Identify which cell holds the provided text, then report its [X, Y] central coordinate. 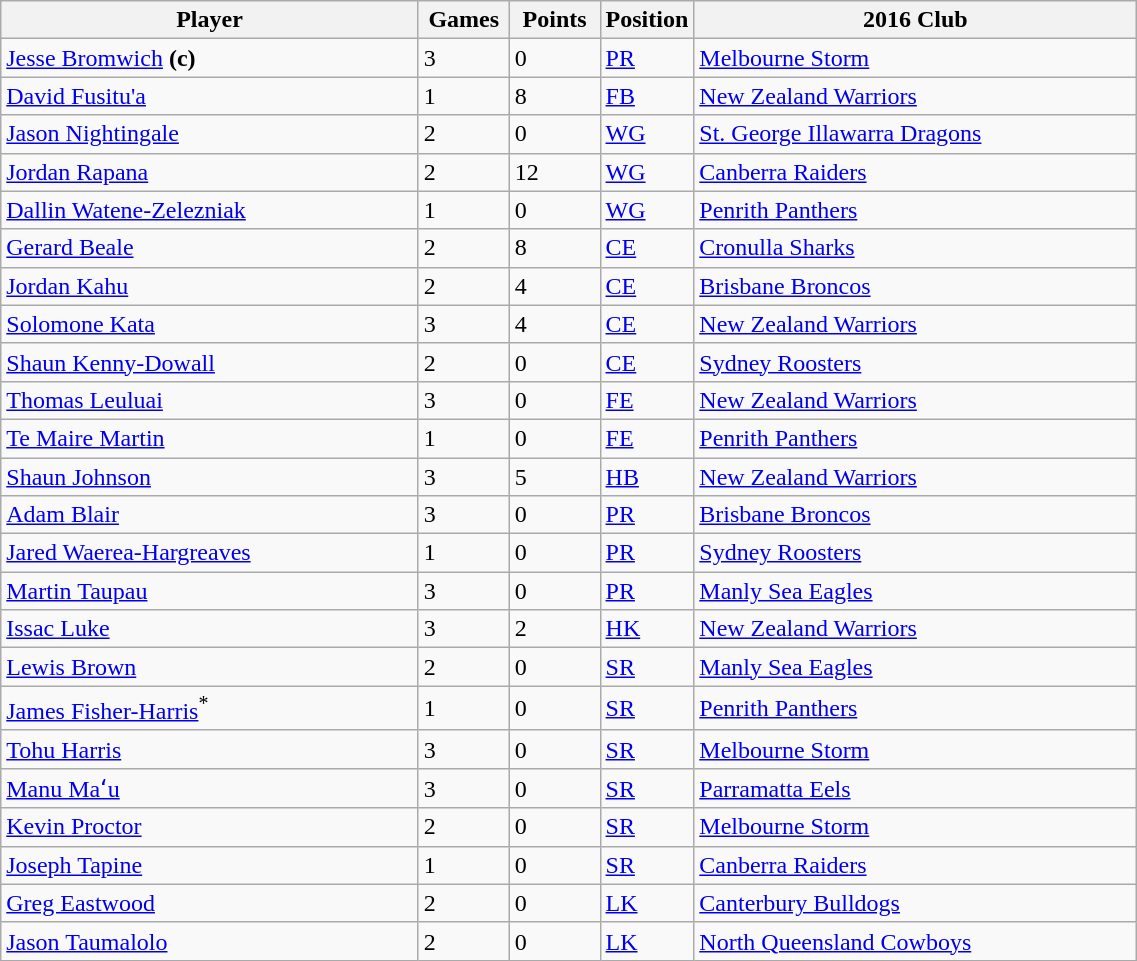
Jordan Kahu [210, 286]
Shaun Kenny-Dowall [210, 362]
Points [554, 20]
Thomas Leuluai [210, 400]
Jordan Rapana [210, 172]
Greg Eastwood [210, 903]
Solomone Kata [210, 324]
James Fisher-Harris* [210, 708]
Lewis Brown [210, 667]
12 [554, 172]
Manu Maʻu [210, 788]
Jared Waerea-Hargreaves [210, 553]
Games [464, 20]
Kevin Proctor [210, 827]
Jason Nightingale [210, 134]
Position [647, 20]
Parramatta Eels [916, 788]
Jason Taumalolo [210, 941]
North Queensland Cowboys [916, 941]
Jesse Bromwich (c) [210, 58]
Gerard Beale [210, 248]
St. George Illawarra Dragons [916, 134]
Player [210, 20]
Canterbury Bulldogs [916, 903]
Shaun Johnson [210, 477]
Adam Blair [210, 515]
FB [647, 96]
Cronulla Sharks [916, 248]
Joseph Tapine [210, 865]
HK [647, 629]
2016 Club [916, 20]
Te Maire Martin [210, 438]
Tohu Harris [210, 749]
Martin Taupau [210, 591]
Issac Luke [210, 629]
David Fusitu'a [210, 96]
5 [554, 477]
HB [647, 477]
Dallin Watene-Zelezniak [210, 210]
